From the cell containing the given text, extract its center point as (X, Y) coordinate. 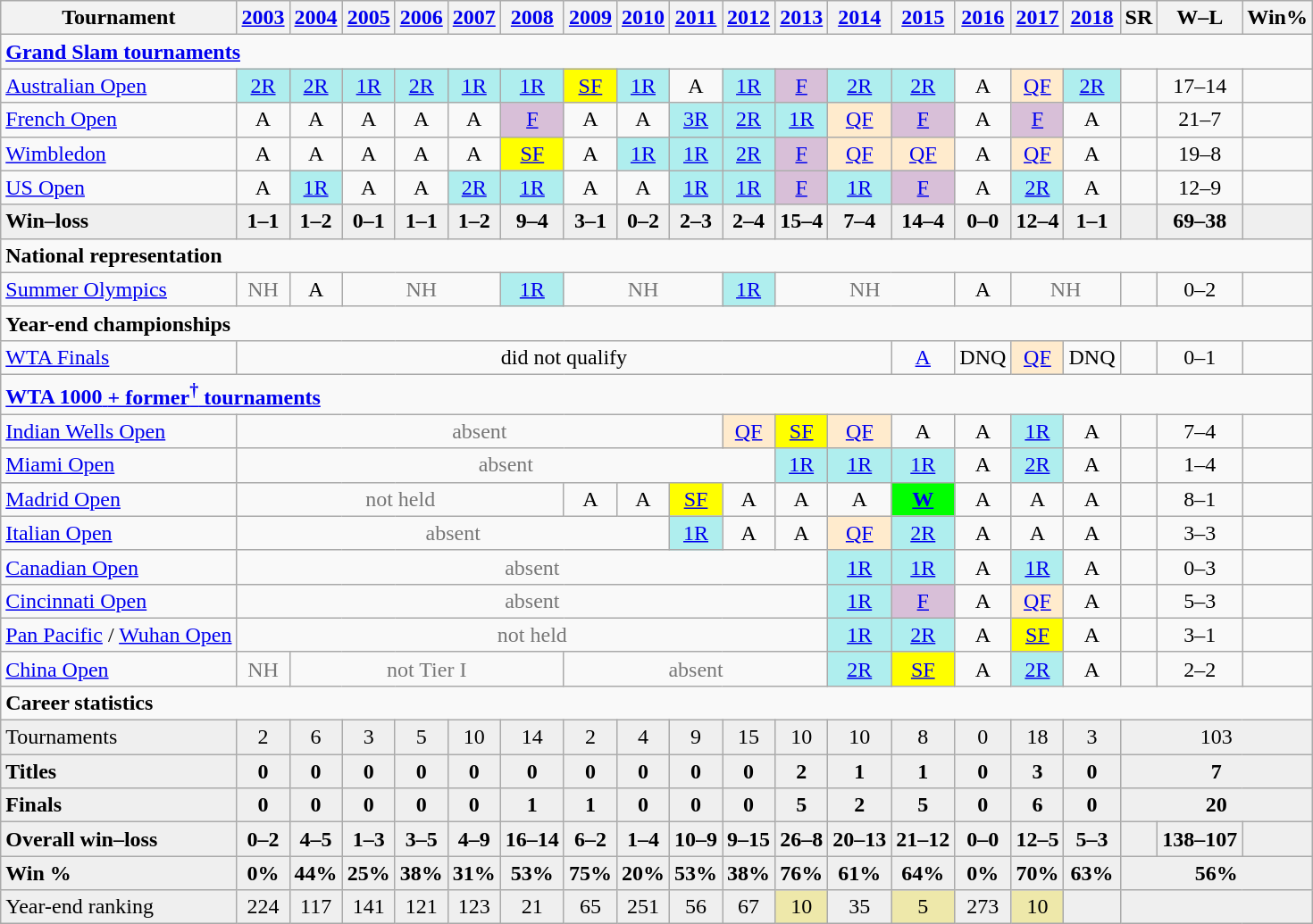
16–14 (532, 839)
12–4 (1038, 221)
Titles (119, 771)
6–2 (590, 839)
SR (1139, 18)
251 (643, 907)
Wimbledon (119, 154)
35 (859, 907)
French Open (119, 120)
31% (473, 873)
Pan Pacific / Wuhan Open (119, 635)
3–3 (1200, 533)
2006 (422, 18)
25% (368, 873)
103 (1217, 737)
Cincinnati Open (119, 601)
76% (802, 873)
56% (1217, 873)
63% (1091, 873)
Finals (119, 805)
61% (859, 873)
W (924, 499)
2005 (368, 18)
not Tier I (427, 669)
did not qualify (565, 357)
273 (983, 907)
69–38 (1200, 221)
2014 (859, 18)
China Open (119, 669)
3–5 (422, 839)
2–3 (697, 221)
2007 (473, 18)
Summer Olympics (119, 289)
2008 (532, 18)
7 (1217, 771)
2003 (263, 18)
Win% (1277, 18)
Overall win–loss (119, 839)
123 (473, 907)
Miami Open (119, 465)
Year-end championships (657, 323)
75% (590, 873)
4 (643, 737)
1–3 (368, 839)
65 (590, 907)
Italian Open (119, 533)
2013 (802, 18)
2017 (1038, 18)
18 (1038, 737)
3R (697, 120)
2–2 (1200, 669)
70% (1038, 873)
10–9 (697, 839)
Career statistics (657, 703)
20 (1217, 805)
56 (697, 907)
4–9 (473, 839)
2015 (924, 18)
64% (924, 873)
9–4 (532, 221)
21–12 (924, 839)
4–5 (316, 839)
138–107 (1200, 839)
2–4 (748, 221)
National representation (657, 255)
Year-end ranking (119, 907)
Australian Open (119, 86)
15 (748, 737)
12–5 (1038, 839)
14–4 (924, 221)
W–L (1200, 18)
2012 (748, 18)
20–13 (859, 839)
19–8 (1200, 154)
21–7 (1200, 120)
2010 (643, 18)
2004 (316, 18)
117 (316, 907)
2011 (697, 18)
67 (748, 907)
9 (697, 737)
224 (263, 907)
141 (368, 907)
8–1 (1200, 499)
Grand Slam tournaments (657, 52)
Tournament (119, 18)
2018 (1091, 18)
9–15 (748, 839)
12–9 (1200, 187)
121 (422, 907)
Indian Wells Open (119, 431)
WTA 1000 + former† tournaments (657, 395)
US Open (119, 187)
15–4 (802, 221)
14 (532, 737)
2009 (590, 18)
Canadian Open (119, 567)
44% (316, 873)
2016 (983, 18)
Madrid Open (119, 499)
Tournaments (119, 737)
8 (924, 737)
Win % (119, 873)
26–8 (802, 839)
WTA Finals (119, 357)
20% (643, 873)
Win–loss (119, 221)
17–14 (1200, 86)
0–3 (1200, 567)
21 (532, 907)
